Find where the given text appears and provide that cell's center as [X, Y] coordinate. 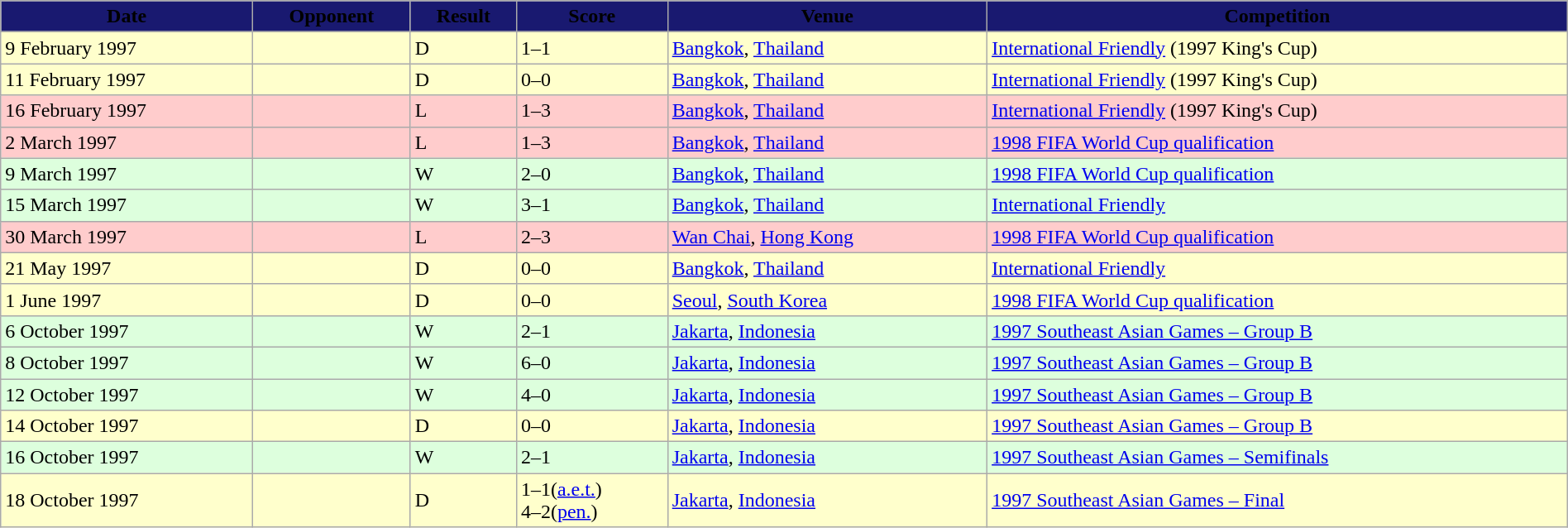
2–0 [592, 174]
18 October 1997 [127, 500]
9 March 1997 [127, 174]
Wan Chai, Hong Kong [827, 237]
Result [463, 17]
30 March 1997 [127, 237]
Score [592, 17]
8 October 1997 [127, 362]
1–1 [592, 48]
9 February 1997 [127, 48]
1997 Southeast Asian Games – Semifinals [1278, 458]
Opponent [331, 17]
3–1 [592, 205]
Venue [827, 17]
Competition [1278, 17]
6–0 [592, 362]
1–1(a.e.t.)4–2(pen.) [592, 500]
1 June 1997 [127, 300]
16 October 1997 [127, 458]
16 February 1997 [127, 111]
14 October 1997 [127, 426]
Seoul, South Korea [827, 300]
4–0 [592, 395]
12 October 1997 [127, 395]
11 February 1997 [127, 79]
6 October 1997 [127, 331]
2–3 [592, 237]
21 May 1997 [127, 268]
1997 Southeast Asian Games – Final [1278, 500]
Date [127, 17]
15 March 1997 [127, 205]
2 March 1997 [127, 142]
